Output the [X, Y] coordinate of the center of the cell containing the given text.  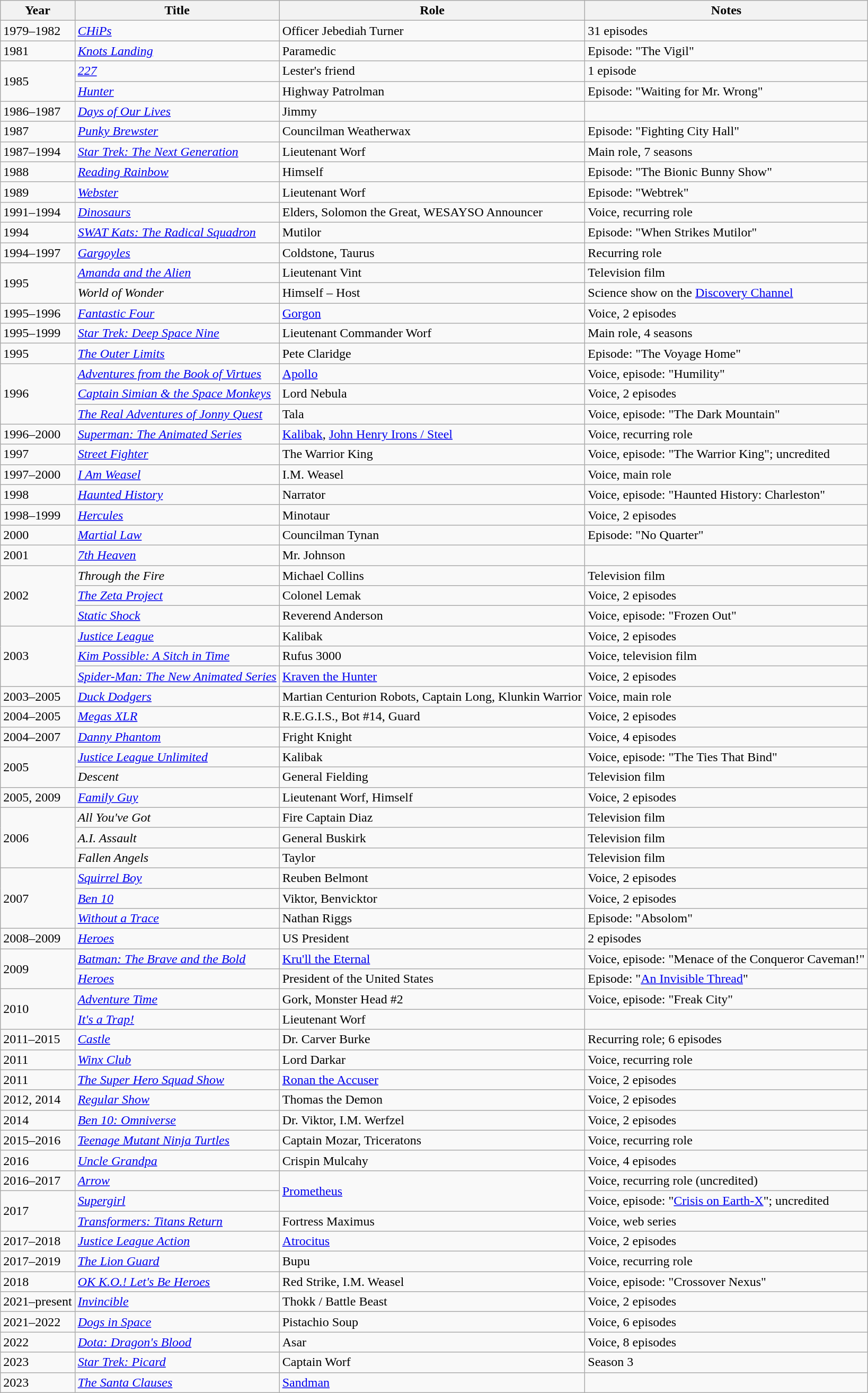
Justice League Unlimited [177, 757]
The Zeta Project [177, 596]
1995–1999 [38, 333]
Voice, episode: "Humility" [726, 374]
Nathan Riggs [432, 919]
Episode: "The Vigil" [726, 51]
Ben 10 [177, 898]
2018 [38, 1282]
1998–1999 [38, 515]
Captain Simian & the Space Monkeys [177, 394]
Voice, episode: "Crisis on Earth-X"; uncredited [726, 1201]
Voice, episode: "Crossover Nexus" [726, 1282]
I Am Weasel [177, 474]
2 episodes [726, 939]
Martian Centurion Robots, Captain Long, Klunkin Warrior [432, 696]
The Super Hero Squad Show [177, 1080]
Fire Captain Diaz [432, 817]
Squirrel Boy [177, 878]
2021–2022 [38, 1322]
Science show on the Discovery Channel [726, 293]
Star Trek: Picard [177, 1362]
1996–2000 [38, 434]
Duck Dodgers [177, 696]
Pete Claridge [432, 354]
Kru'll the Eternal [432, 959]
2008–2009 [38, 939]
Winx Club [177, 1060]
The Lion Guard [177, 1262]
Teenage Mutant Ninja Turtles [177, 1140]
Voice, episode: "Freak City" [726, 999]
Reading Rainbow [177, 172]
Voice, episode: "The Dark Mountain" [726, 414]
Red Strike, I.M. Weasel [432, 1282]
Apollo [432, 374]
Martial Law [177, 535]
Kim Possible: A Sitch in Time [177, 656]
2017–2018 [38, 1241]
1994–1997 [38, 253]
Gorgon [432, 313]
Voice, episode: "Frozen Out" [726, 616]
Gargoyles [177, 253]
Transformers: Titans Return [177, 1221]
Fright Knight [432, 737]
US President [432, 939]
1979–1982 [38, 31]
Hercules [177, 515]
Adventure Time [177, 999]
Dr. Carver Burke [432, 1039]
Dr. Viktor, I.M. Werfzel [432, 1120]
CHiPs [177, 31]
Knots Landing [177, 51]
Descent [177, 777]
2015–2016 [38, 1140]
Episode: "Waiting for Mr. Wrong" [726, 91]
Coldstone, Taurus [432, 253]
Street Fighter [177, 454]
Thomas the Demon [432, 1100]
Thokk / Battle Beast [432, 1302]
Dogs in Space [177, 1322]
R.E.G.I.S., Bot #14, Guard [432, 717]
Voice, recurring role (uncredited) [726, 1180]
Sandman [432, 1382]
Ronan the Accuser [432, 1080]
Star Trek: The Next Generation [177, 152]
Narrator [432, 495]
Year [38, 11]
Role [432, 11]
Highway Patrolman [432, 91]
President of the United States [432, 979]
Adventures from the Book of Virtues [177, 374]
2005, 2009 [38, 797]
Lord Darkar [432, 1060]
A.I. Assault [177, 837]
Taylor [432, 858]
Days of Our Lives [177, 111]
Episode: "When Strikes Mutilor" [726, 232]
2016 [38, 1160]
Recurring role [726, 253]
It's a Trap! [177, 1019]
Supergirl [177, 1201]
Michael Collins [432, 575]
Pistachio Soup [432, 1322]
Ben 10: Omniverse [177, 1120]
Star Trek: Deep Space Nine [177, 333]
Batman: The Brave and the Bold [177, 959]
Jimmy [432, 111]
2012, 2014 [38, 1100]
The Santa Clauses [177, 1382]
All You've Got [177, 817]
Episode: "Fighting City Hall" [726, 131]
1994 [38, 232]
Voice, episode: "The Ties That Bind" [726, 757]
Councilman Tynan [432, 535]
Reverend Anderson [432, 616]
Amanda and the Alien [177, 273]
Captain Mozar, Triceratons [432, 1140]
Mutilor [432, 232]
2003–2005 [38, 696]
1988 [38, 172]
1986–1987 [38, 111]
Episode: "No Quarter" [726, 535]
1991–1994 [38, 212]
Minotaur [432, 515]
2002 [38, 595]
2009 [38, 969]
1 episode [726, 71]
Kalibak, John Henry Irons / Steel [432, 434]
Voice, episode: "Menace of the Conqueror Caveman!" [726, 959]
Lester's friend [432, 71]
Spider-Man: The New Animated Series [177, 676]
World of Wonder [177, 293]
Captain Worf [432, 1362]
31 episodes [726, 31]
1981 [38, 51]
1997–2000 [38, 474]
Lieutenant Worf, Himself [432, 797]
Himself [432, 172]
Kraven the Hunter [432, 676]
Prometheus [432, 1191]
Lord Nebula [432, 394]
2010 [38, 1009]
I.M. Weasel [432, 474]
Himself – Host [432, 293]
Tala [432, 414]
Dota: Dragon's Blood [177, 1342]
Councilman Weatherwax [432, 131]
Main role, 4 seasons [726, 333]
Castle [177, 1039]
Without a Trace [177, 919]
Uncle Grandpa [177, 1160]
Dinosaurs [177, 212]
1995–1996 [38, 313]
Lieutenant Commander Worf [432, 333]
Gork, Monster Head #2 [432, 999]
Family Guy [177, 797]
2005 [38, 767]
Voice, episode: "The Warrior King"; uncredited [726, 454]
Webster [177, 192]
Officer Jebediah Turner [432, 31]
General Fielding [432, 777]
Paramedic [432, 51]
2017 [38, 1211]
2016–2017 [38, 1180]
1997 [38, 454]
Atrocitus [432, 1241]
1996 [38, 394]
Justice League [177, 636]
Through the Fire [177, 575]
Superman: The Animated Series [177, 434]
Fantastic Four [177, 313]
General Buskirk [432, 837]
Regular Show [177, 1100]
Punky Brewster [177, 131]
Colonel Lemak [432, 596]
Haunted History [177, 495]
Invincible [177, 1302]
Hunter [177, 91]
2004–2005 [38, 717]
Episode: "An Invisible Thread" [726, 979]
Voice, 8 episodes [726, 1342]
2014 [38, 1120]
Main role, 7 seasons [726, 152]
Episode: "The Bionic Bunny Show" [726, 172]
The Warrior King [432, 454]
2011–2015 [38, 1039]
1989 [38, 192]
Crispin Mulcahy [432, 1160]
Fallen Angels [177, 858]
Elders, Solomon the Great, WESAYSO Announcer [432, 212]
OK K.O.! Let's Be Heroes [177, 1282]
Reuben Belmont [432, 878]
2017–2019 [38, 1262]
Voice, web series [726, 1221]
Episode: "The Voyage Home" [726, 354]
Viktor, Benvicktor [432, 898]
1987–1994 [38, 152]
1998 [38, 495]
Voice, 6 episodes [726, 1322]
Mr. Johnson [432, 555]
Voice, episode: "Haunted History: Charleston" [726, 495]
SWAT Kats: The Radical Squadron [177, 232]
1987 [38, 131]
Arrow [177, 1180]
2007 [38, 898]
Notes [726, 11]
Megas XLR [177, 717]
2003 [38, 656]
2021–present [38, 1302]
1985 [38, 81]
Danny Phantom [177, 737]
Rufus 3000 [432, 656]
Static Shock [177, 616]
Recurring role; 6 episodes [726, 1039]
Episode: "Absolom" [726, 919]
Season 3 [726, 1362]
2022 [38, 1342]
Voice, television film [726, 656]
Fortress Maximus [432, 1221]
7th Heaven [177, 555]
227 [177, 71]
2006 [38, 837]
Episode: "Webtrek" [726, 192]
2000 [38, 535]
Justice League Action [177, 1241]
Lieutenant Vint [432, 273]
2004–2007 [38, 737]
The Real Adventures of Jonny Quest [177, 414]
2001 [38, 555]
The Outer Limits [177, 354]
Title [177, 11]
Bupu [432, 1262]
Asar [432, 1342]
